Pinpoint the cell where the given text exists, returning its (x, y) midpoint coordinate. 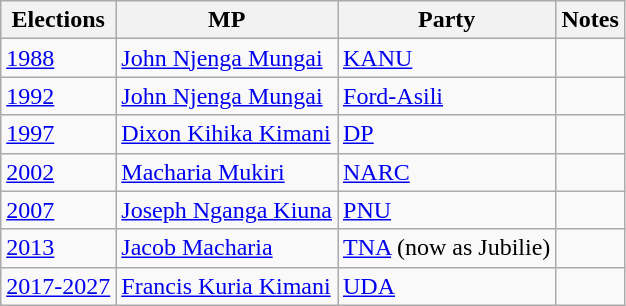
MP (227, 20)
2007 (58, 210)
2002 (58, 172)
TNA (now as Jubilie) (447, 248)
UDA (447, 286)
Jacob Macharia (227, 248)
Elections (58, 20)
1992 (58, 96)
KANU (447, 58)
Joseph Nganga Kiuna (227, 210)
Macharia Mukiri (227, 172)
Dixon Kihika Kimani (227, 134)
1997 (58, 134)
Ford-Asili (447, 96)
NARC (447, 172)
2013 (58, 248)
1988 (58, 58)
Francis Kuria Kimani (227, 286)
DP (447, 134)
Notes (590, 20)
Party (447, 20)
PNU (447, 210)
2017-2027 (58, 286)
